From the cell containing the given text, extract its center point as (x, y) coordinate. 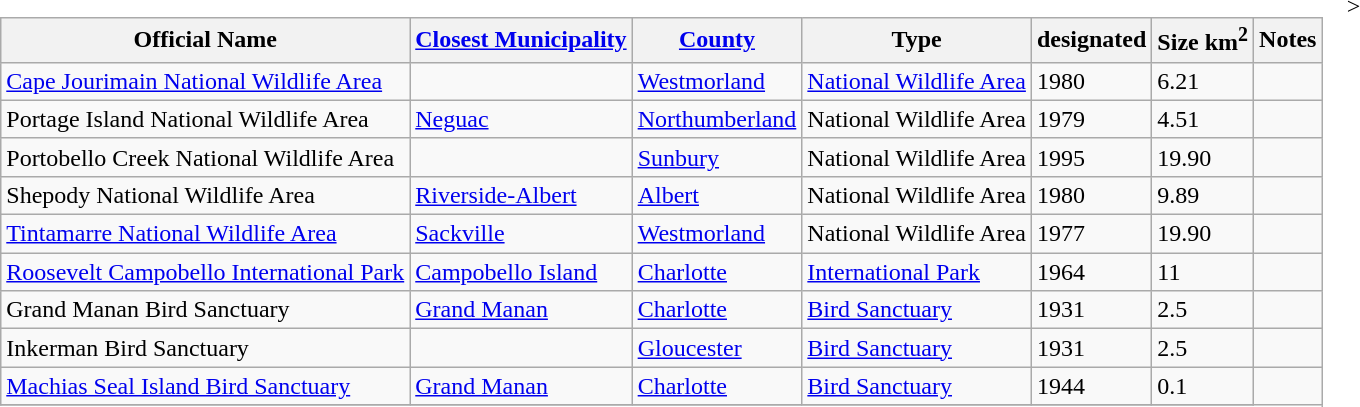
International Park (917, 272)
1977 (1091, 234)
6.21 (1203, 81)
0.1 (1203, 386)
County (717, 40)
1979 (1091, 119)
Size km2 (1203, 40)
Tintamarre National Wildlife Area (206, 234)
11 (1203, 272)
Campobello Island (521, 272)
Official Name (206, 40)
Gloucester (717, 348)
1944 (1091, 386)
Closest Municipality (521, 40)
Riverside-Albert (521, 195)
Portage Island National Wildlife Area (206, 119)
1995 (1091, 157)
Inkerman Bird Sanctuary (206, 348)
Cape Jourimain National Wildlife Area (206, 81)
9.89 (1203, 195)
Portobello Creek National Wildlife Area (206, 157)
Albert (717, 195)
1964 (1091, 272)
Notes (1288, 40)
Grand Manan Bird Sanctuary (206, 310)
Machias Seal Island Bird Sanctuary (206, 386)
Roosevelt Campobello International Park (206, 272)
Shepody National Wildlife Area (206, 195)
Type (917, 40)
designated (1091, 40)
4.51 (1203, 119)
Sackville (521, 234)
Northumberland (717, 119)
Neguac (521, 119)
Sunbury (717, 157)
